Find where the given text appears and provide that cell's center as (x, y) coordinate. 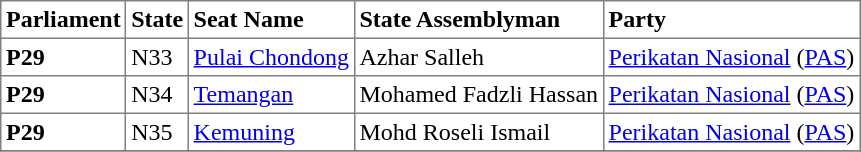
N35 (157, 132)
Azhar Salleh (478, 57)
State (157, 20)
State Assemblyman (478, 20)
Seat Name (271, 20)
Pulai Chondong (271, 57)
Kemuning (271, 132)
Party (731, 20)
N33 (157, 57)
Mohd Roseli Ismail (478, 132)
Parliament (64, 20)
Temangan (271, 95)
Mohamed Fadzli Hassan (478, 95)
N34 (157, 95)
